Search for the cell housing the specified text and yield its (X, Y) center coordinate. 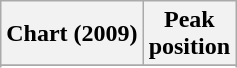
Chart (2009) (72, 34)
Peakposition (189, 34)
